Determine the (x, y) coordinate at the center of the cell enclosing the given text.  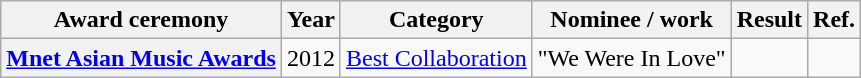
Year (310, 20)
Award ceremony (142, 20)
Result (769, 20)
Category (436, 20)
Ref. (834, 20)
Mnet Asian Music Awards (142, 58)
"We Were In Love" (632, 58)
Nominee / work (632, 20)
Best Collaboration (436, 58)
2012 (310, 58)
